Identify which cell holds the provided text, then report its (X, Y) central coordinate. 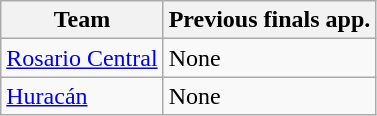
Team (82, 20)
Previous finals app. (270, 20)
Huracán (82, 96)
Rosario Central (82, 58)
